Scan for the cell matching the given text and deliver its (x, y) coordinate at center. 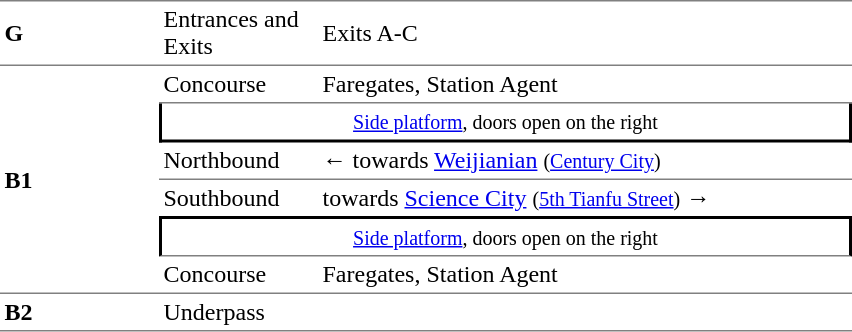
Southbound (238, 198)
← towards Weijianian (Century City) (585, 161)
Northbound (238, 161)
Underpass (238, 313)
Entrances and Exits (238, 33)
Exits A-C (585, 33)
B1 (80, 180)
G (80, 33)
B2 (80, 313)
towards Science City (5th Tianfu Street) → (585, 198)
